Provide the [X, Y] coordinate of the cell's center where the given text is located.  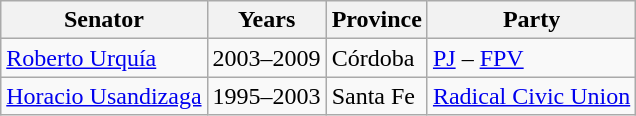
PJ – FPV [531, 58]
Horacio Usandizaga [104, 96]
Radical Civic Union [531, 96]
Senator [104, 20]
1995–2003 [266, 96]
Party [531, 20]
Province [376, 20]
Years [266, 20]
Córdoba [376, 58]
2003–2009 [266, 58]
Santa Fe [376, 96]
Roberto Urquía [104, 58]
